Search for the cell housing the specified text and yield its [X, Y] center coordinate. 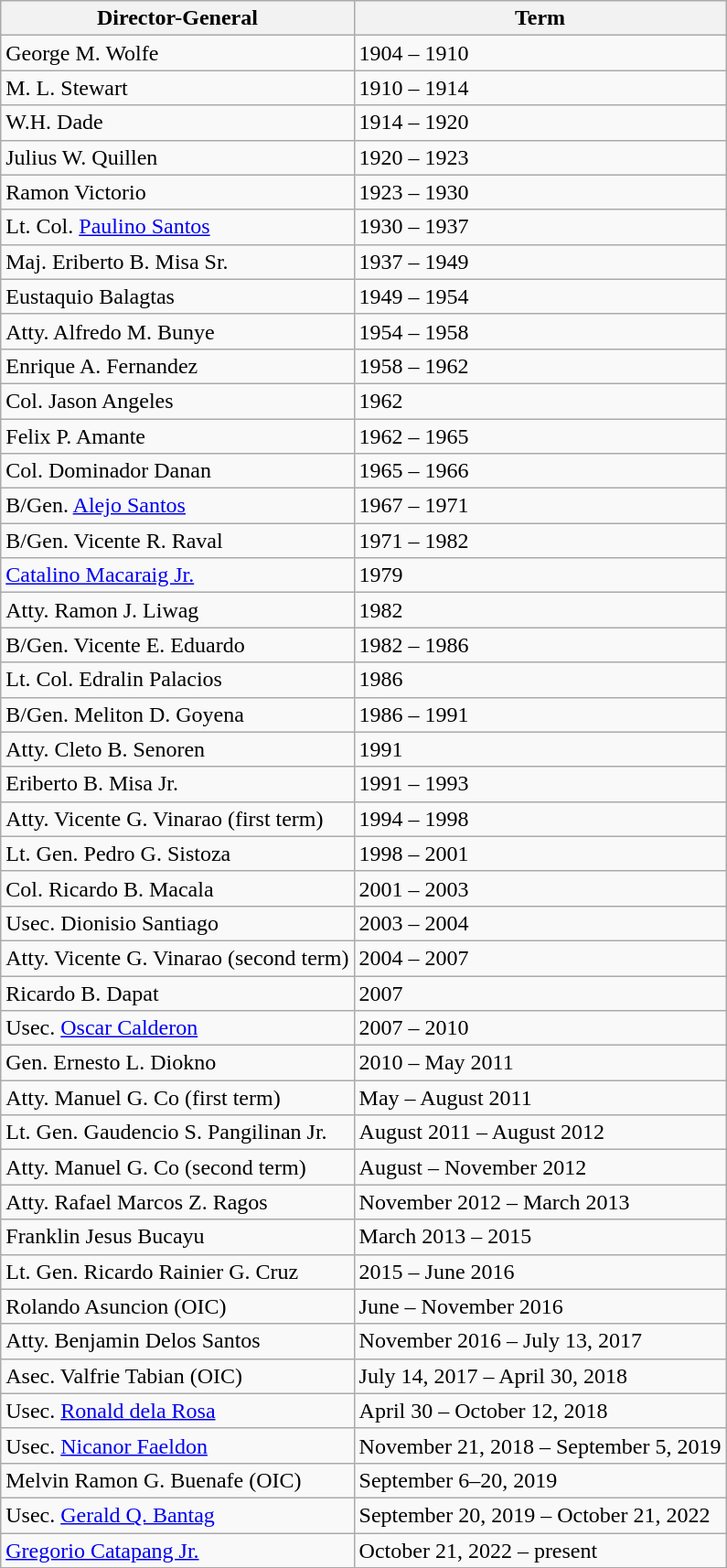
Lt. Gen. Gaudencio S. Pangilinan Jr. [177, 1133]
1962 – 1965 [540, 436]
1954 – 1958 [540, 331]
1967 – 1971 [540, 506]
August 2011 – August 2012 [540, 1133]
Col. Jason Angeles [177, 401]
2003 – 2004 [540, 923]
1979 [540, 575]
1994 – 1998 [540, 819]
Atty. Vicente G. Vinarao (first term) [177, 819]
Usec. Oscar Calderon [177, 1028]
1998 – 2001 [540, 854]
W.H. Dade [177, 123]
2007 [540, 993]
Usec. Ronald dela Rosa [177, 1411]
1991 [540, 749]
1923 – 1930 [540, 192]
1962 [540, 401]
Atty. Cleto B. Senoren [177, 749]
Director-General [177, 18]
1982 – 1986 [540, 645]
Ricardo B. Dapat [177, 993]
B/Gen. Vicente E. Eduardo [177, 645]
Felix P. Amante [177, 436]
2001 – 2003 [540, 888]
March 2013 – 2015 [540, 1237]
1958 – 1962 [540, 366]
Ramon Victorio [177, 192]
1937 – 1949 [540, 262]
September 6–20, 2019 [540, 1480]
August – November 2012 [540, 1167]
Atty. Ramon J. Liwag [177, 610]
November 2012 – March 2013 [540, 1202]
B/Gen. Vicente R. Raval [177, 541]
Atty. Alfredo M. Bunye [177, 331]
Atty. Benjamin Delos Santos [177, 1341]
Usec. Gerald Q. Bantag [177, 1515]
1914 – 1920 [540, 123]
Enrique A. Fernandez [177, 366]
2010 – May 2011 [540, 1063]
1991 – 1993 [540, 784]
November 21, 2018 – September 5, 2019 [540, 1445]
Lt. Col. Edralin Palacios [177, 680]
1949 – 1954 [540, 296]
1982 [540, 610]
Atty. Vicente G. Vinarao (second term) [177, 958]
Atty. Manuel G. Co (second term) [177, 1167]
2007 – 2010 [540, 1028]
Julius W. Quillen [177, 157]
Col. Dominador Danan [177, 471]
Atty. Manuel G. Co (first term) [177, 1098]
2015 – June 2016 [540, 1272]
1971 – 1982 [540, 541]
Lt. Gen. Ricardo Rainier G. Cruz [177, 1272]
November 2016 – July 13, 2017 [540, 1341]
Atty. Rafael Marcos Z. Ragos [177, 1202]
Lt. Col. Paulino Santos [177, 227]
Maj. Eriberto B. Misa Sr. [177, 262]
Eustaquio Balagtas [177, 296]
Term [540, 18]
Eriberto B. Misa Jr. [177, 784]
1904 – 1910 [540, 53]
Usec. Nicanor Faeldon [177, 1445]
July 14, 2017 – April 30, 2018 [540, 1376]
October 21, 2022 – present [540, 1551]
2004 – 2007 [540, 958]
Usec. Dionisio Santiago [177, 923]
George M. Wolfe [177, 53]
Franklin Jesus Bucayu [177, 1237]
May – August 2011 [540, 1098]
Gregorio Catapang Jr. [177, 1551]
Col. Ricardo B. Macala [177, 888]
Asec. Valfrie Tabian (OIC) [177, 1376]
1965 – 1966 [540, 471]
B/Gen. Alejo Santos [177, 506]
Lt. Gen. Pedro G. Sistoza [177, 854]
1986 – 1991 [540, 714]
B/Gen. Meliton D. Goyena [177, 714]
1920 – 1923 [540, 157]
1930 – 1937 [540, 227]
Melvin Ramon G. Buenafe (OIC) [177, 1480]
April 30 – October 12, 2018 [540, 1411]
September 20, 2019 – October 21, 2022 [540, 1515]
Rolando Asuncion (OIC) [177, 1306]
M. L. Stewart [177, 88]
Catalino Macaraig Jr. [177, 575]
1910 – 1914 [540, 88]
June – November 2016 [540, 1306]
Gen. Ernesto L. Diokno [177, 1063]
1986 [540, 680]
